Scan for the cell matching the given text and deliver its [X, Y] coordinate at center. 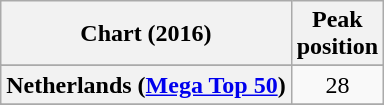
Peak position [337, 34]
Netherlands (Mega Top 50) [146, 85]
Chart (2016) [146, 34]
28 [337, 85]
